Find where the given text appears and provide that cell's center as (X, Y) coordinate. 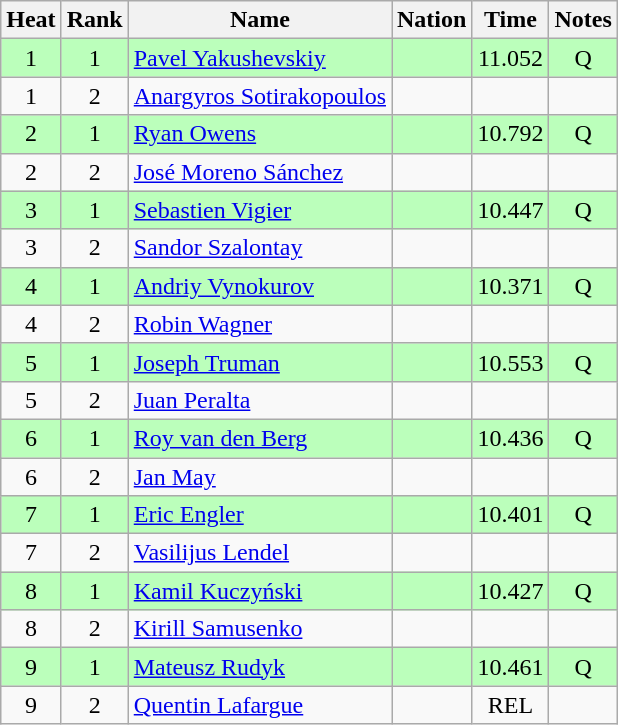
Rank (94, 20)
Eric Engler (260, 515)
Mateusz Rudyk (260, 667)
10.427 (510, 591)
Roy van den Berg (260, 438)
Kirill Samusenko (260, 629)
Jan May (260, 477)
Sebastien Vigier (260, 210)
Pavel Yakushevskiy (260, 58)
Heat (31, 20)
10.436 (510, 438)
Anargyros Sotirakopoulos (260, 96)
Name (260, 20)
10.447 (510, 210)
Notes (583, 20)
Nation (432, 20)
José Moreno Sánchez (260, 172)
Quentin Lafargue (260, 705)
10.792 (510, 134)
Juan Peralta (260, 400)
10.553 (510, 362)
Vasilijus Lendel (260, 553)
10.401 (510, 515)
Andriy Vynokurov (260, 286)
11.052 (510, 58)
10.371 (510, 286)
Time (510, 20)
Ryan Owens (260, 134)
Kamil Kuczyński (260, 591)
Sandor Szalontay (260, 248)
Joseph Truman (260, 362)
Robin Wagner (260, 324)
REL (510, 705)
10.461 (510, 667)
